Locate the cell with the specified text and output its (x, y) center coordinate. 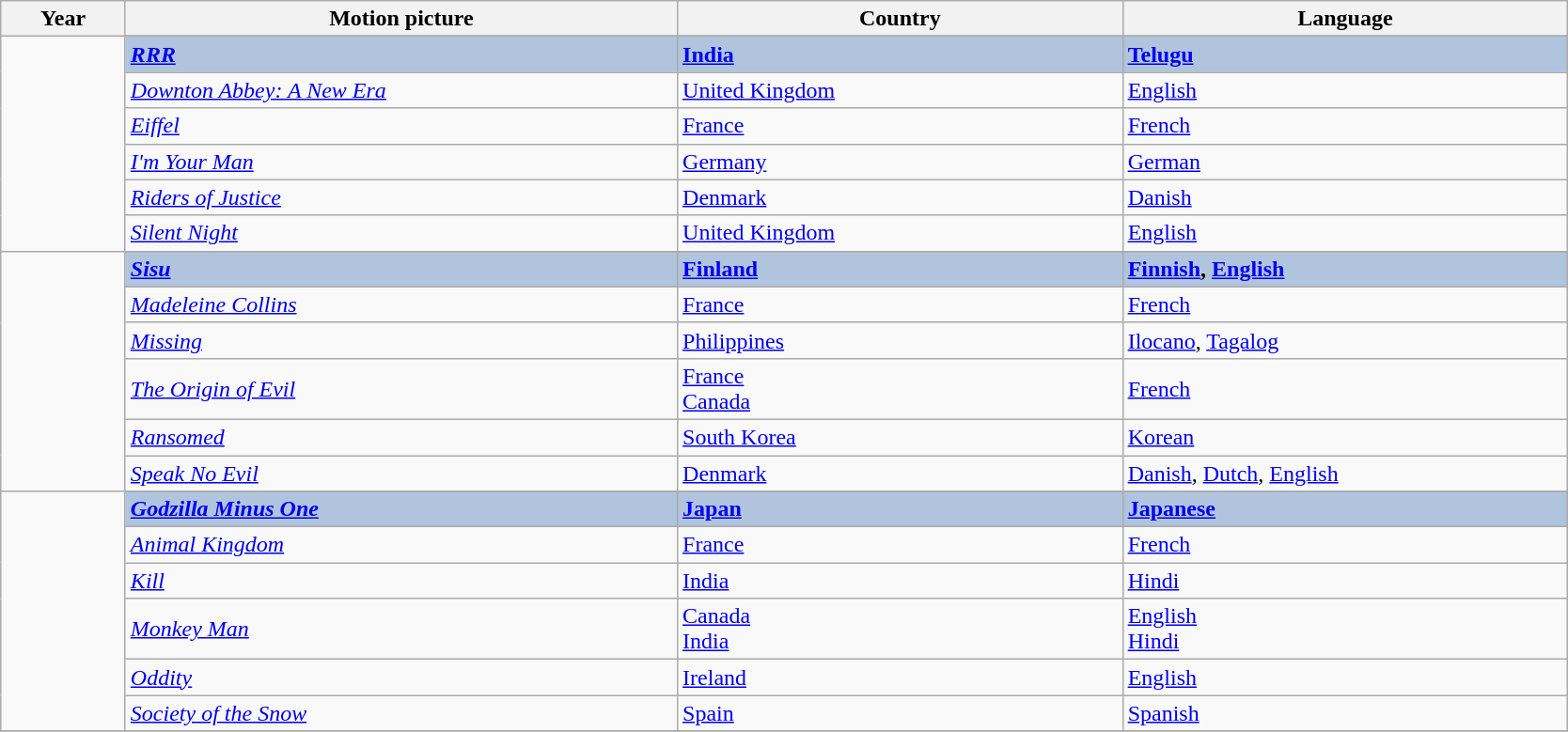
Finnish, English (1345, 269)
Kill (400, 581)
Country (901, 19)
Danish, Dutch, English (1345, 473)
EnglishHindi (1345, 630)
Danish (1345, 197)
Philippines (901, 340)
Missing (400, 340)
Finland (901, 269)
Sisu (400, 269)
Germany (901, 162)
Silent Night (400, 233)
Oddity (400, 677)
Animal Kingdom (400, 545)
Japanese (1345, 509)
Speak No Evil (400, 473)
Eiffel (400, 126)
RRR (400, 55)
Madeleine Collins (400, 304)
Ilocano, Tagalog (1345, 340)
France Canada (901, 389)
Motion picture (400, 19)
Telugu (1345, 55)
The Origin of Evil (400, 389)
Downton Abbey: A New Era (400, 90)
Riders of Justice (400, 197)
South Korea (901, 437)
Society of the Snow (400, 713)
Language (1345, 19)
Japan (901, 509)
Spanish (1345, 713)
I'm Your Man (400, 162)
Hindi (1345, 581)
Godzilla Minus One (400, 509)
Year (64, 19)
Monkey Man (400, 630)
German (1345, 162)
Spain (901, 713)
Ireland (901, 677)
Korean (1345, 437)
Ransomed (400, 437)
Canada India (901, 630)
